Extract the (x, y) coordinate from the center of the cell holding the provided text.  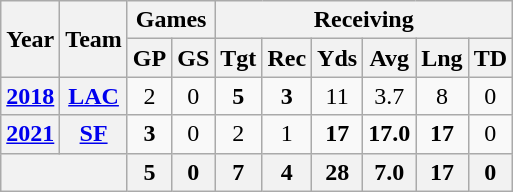
Rec (287, 58)
Tgt (238, 58)
2018 (30, 96)
TD (490, 58)
3.7 (390, 96)
7.0 (390, 172)
GP (149, 58)
17.0 (390, 134)
GS (194, 58)
SF (94, 134)
8 (442, 96)
7 (238, 172)
LAC (94, 96)
Year (30, 39)
4 (287, 172)
Team (94, 39)
Receiving (364, 20)
Yds (338, 58)
Avg (390, 58)
Games (170, 20)
28 (338, 172)
1 (287, 134)
Lng (442, 58)
2021 (30, 134)
11 (338, 96)
